Pinpoint the cell where the given text exists, returning its [x, y] midpoint coordinate. 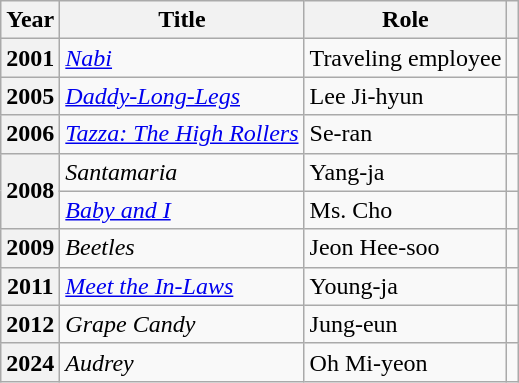
2008 [30, 191]
Nabi [182, 58]
2001 [30, 58]
2011 [30, 286]
Title [182, 20]
2009 [30, 248]
Jung-eun [406, 324]
Beetles [182, 248]
Year [30, 20]
Daddy-Long-Legs [182, 96]
Traveling employee [406, 58]
Jeon Hee-soo [406, 248]
Role [406, 20]
2024 [30, 362]
Yang-ja [406, 172]
2012 [30, 324]
Ms. Cho [406, 210]
Lee Ji-hyun [406, 96]
Grape Candy [182, 324]
Meet the In-Laws [182, 286]
Se-ran [406, 134]
Young-ja [406, 286]
Santamaria [182, 172]
2005 [30, 96]
Tazza: The High Rollers [182, 134]
Baby and I [182, 210]
2006 [30, 134]
Audrey [182, 362]
Oh Mi-yeon [406, 362]
